Provide the (x, y) coordinate of the cell's center where the given text is located.  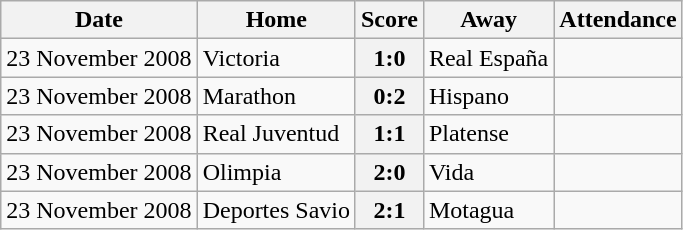
Real Juventud (276, 134)
Platense (488, 134)
Deportes Savio (276, 210)
Marathon (276, 96)
Hispano (488, 96)
2:0 (389, 172)
1:1 (389, 134)
Date (99, 20)
Attendance (618, 20)
Away (488, 20)
Motagua (488, 210)
Vida (488, 172)
Home (276, 20)
Real España (488, 58)
Victoria (276, 58)
1:0 (389, 58)
0:2 (389, 96)
2:1 (389, 210)
Score (389, 20)
Olimpia (276, 172)
